Output the [X, Y] coordinate of the center of the cell containing the given text.  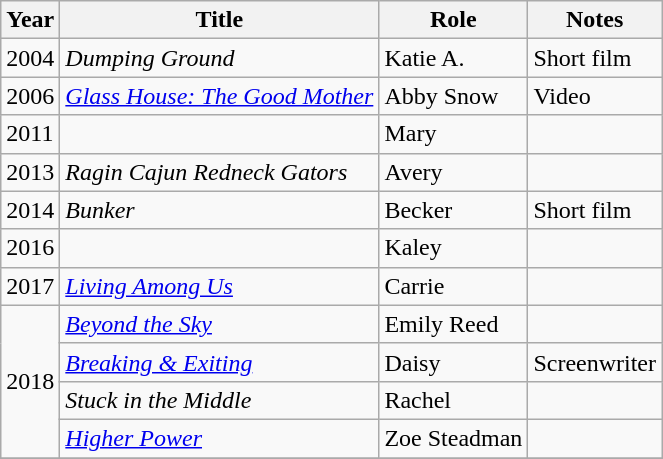
Role [454, 20]
Dumping Ground [220, 58]
Carrie [454, 286]
Bunker [220, 210]
Year [30, 20]
Higher Power [220, 438]
Avery [454, 172]
Ragin Cajun Redneck Gators [220, 172]
Title [220, 20]
Emily Reed [454, 324]
Stuck in the Middle [220, 400]
Zoe Steadman [454, 438]
2014 [30, 210]
Mary [454, 134]
Daisy [454, 362]
Notes [595, 20]
2006 [30, 96]
2011 [30, 134]
Breaking & Exiting [220, 362]
2018 [30, 381]
Glass House: The Good Mother [220, 96]
Screenwriter [595, 362]
2016 [30, 248]
Video [595, 96]
Katie A. [454, 58]
2004 [30, 58]
Abby Snow [454, 96]
2013 [30, 172]
Rachel [454, 400]
2017 [30, 286]
Beyond the Sky [220, 324]
Kaley [454, 248]
Living Among Us [220, 286]
Becker [454, 210]
